Determine the [x, y] coordinate at the center of the cell enclosing the given text.  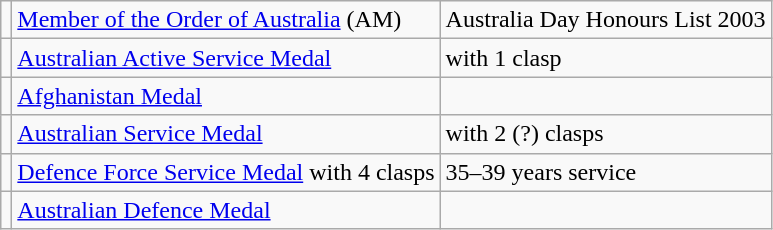
Australian Active Service Medal [226, 58]
Australian Service Medal [226, 134]
Australia Day Honours List 2003 [606, 20]
Defence Force Service Medal with 4 clasps [226, 172]
Australian Defence Medal [226, 210]
with 2 (?) clasps [606, 134]
with 1 clasp [606, 58]
Afghanistan Medal [226, 96]
Member of the Order of Australia (AM) [226, 20]
35–39 years service [606, 172]
